Provide the (X, Y) coordinate of the cell's center where the given text is located.  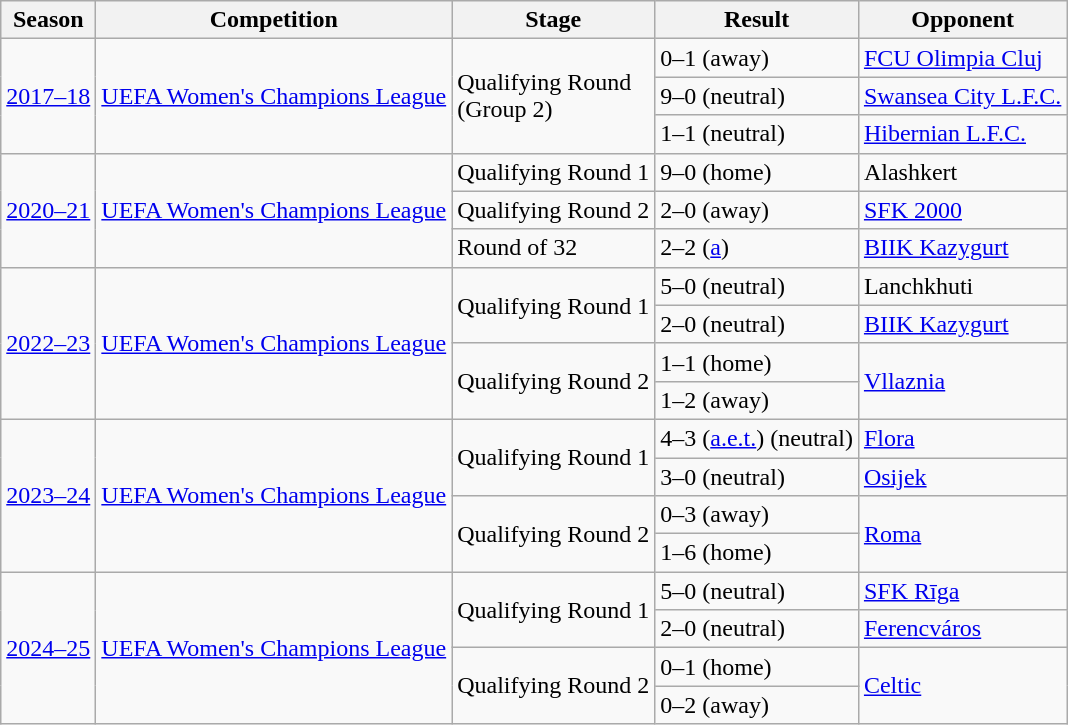
SFK 2000 (962, 210)
2023–24 (48, 495)
Round of 32 (554, 248)
Vllaznia (962, 381)
1–6 (home) (757, 553)
9–0 (home) (757, 172)
Osijek (962, 477)
Stage (554, 20)
1–2 (away) (757, 400)
Ferencváros (962, 629)
1–1 (neutral) (757, 134)
3–0 (neutral) (757, 477)
4–3 (a.e.t.) (neutral) (757, 438)
Qualifying Round(Group 2) (554, 96)
0–2 (away) (757, 705)
Lanchkhuti (962, 286)
Swansea City L.F.C. (962, 96)
Hibernian L.F.C. (962, 134)
2–2 (a) (757, 248)
Result (757, 20)
Alashkert (962, 172)
2024–25 (48, 648)
Roma (962, 534)
Flora (962, 438)
SFK Rīga (962, 591)
0–3 (away) (757, 515)
2–0 (away) (757, 210)
0–1 (home) (757, 667)
Celtic (962, 686)
Competition (274, 20)
2022–23 (48, 343)
Opponent (962, 20)
0–1 (away) (757, 58)
2017–18 (48, 96)
1–1 (home) (757, 362)
Season (48, 20)
FCU Olimpia Cluj (962, 58)
9–0 (neutral) (757, 96)
2020–21 (48, 210)
